For the text-containing cell, return its midpoint in [X, Y] coordinate format. 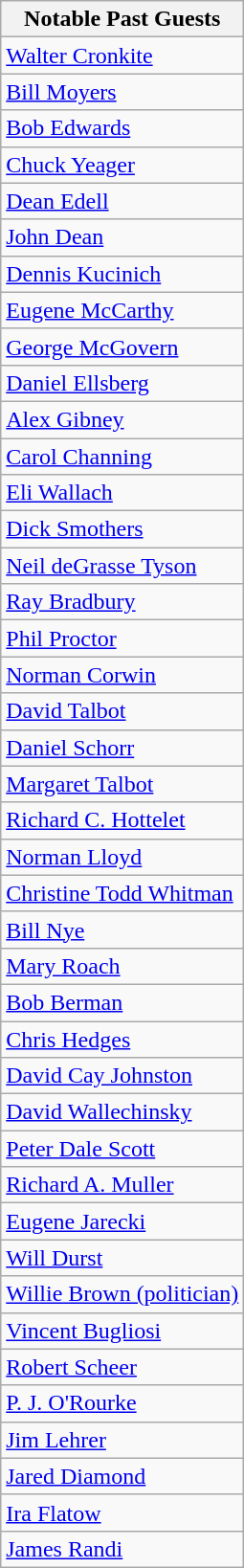
Vincent Bugliosi [122, 1331]
Mary Roach [122, 966]
David Cay Johnston [122, 1076]
Daniel Ellsberg [122, 383]
Norman Lloyd [122, 857]
Willie Brown (politician) [122, 1294]
Eugene Jarecki [122, 1221]
Dick Smothers [122, 529]
Jared Diamond [122, 1476]
Dean Edell [122, 201]
Jim Lehrer [122, 1440]
Notable Past Guests [122, 19]
Christine Todd Whitman [122, 893]
Daniel Schorr [122, 748]
Eli Wallach [122, 493]
Robert Scheer [122, 1367]
Bob Berman [122, 1002]
Eugene McCarthy [122, 310]
Chris Hedges [122, 1039]
Phil Proctor [122, 638]
Bob Edwards [122, 128]
David Wallechinsky [122, 1112]
Walter Cronkite [122, 56]
Carol Channing [122, 457]
Will Durst [122, 1258]
Richard A. Muller [122, 1185]
Richard C. Hottelet [122, 820]
George McGovern [122, 347]
Neil deGrasse Tyson [122, 566]
Ira Flatow [122, 1512]
P. J. O'Rourke [122, 1403]
John Dean [122, 237]
Ray Bradbury [122, 602]
Peter Dale Scott [122, 1149]
Norman Corwin [122, 675]
Chuck Yeager [122, 165]
Bill Nye [122, 930]
Margaret Talbot [122, 784]
Dennis Kucinich [122, 274]
David Talbot [122, 711]
James Randi [122, 1549]
Alex Gibney [122, 419]
Bill Moyers [122, 92]
